For the text-containing cell, return its midpoint in (x, y) coordinate format. 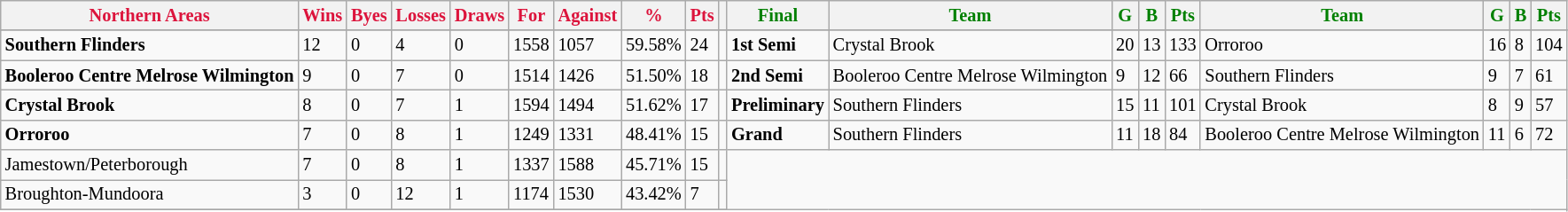
59.58% (654, 45)
1174 (531, 194)
Grand (778, 135)
Final (778, 15)
6 (1521, 135)
51.62% (654, 105)
13 (1151, 45)
Jamestown/Peterborough (150, 165)
51.50% (654, 75)
20 (1125, 45)
57 (1548, 105)
% (654, 15)
61 (1548, 75)
66 (1182, 75)
Northern Areas (150, 15)
72 (1548, 135)
4 (421, 45)
133 (1182, 45)
For (531, 15)
104 (1548, 45)
1331 (589, 135)
1588 (589, 165)
1337 (531, 165)
Broughton-Mundoora (150, 194)
1st Semi (778, 45)
24 (702, 45)
48.41% (654, 135)
17 (702, 105)
1594 (531, 105)
1530 (589, 194)
16 (1497, 45)
3 (323, 194)
Preliminary (778, 105)
1558 (531, 45)
1494 (589, 105)
1514 (531, 75)
1249 (531, 135)
2nd Semi (778, 75)
Draws (480, 15)
101 (1182, 105)
45.71% (654, 165)
1057 (589, 45)
43.42% (654, 194)
Wins (323, 15)
1426 (589, 75)
Byes (369, 15)
Losses (421, 15)
84 (1182, 135)
Against (589, 15)
